Return the (x, y) coordinate for the center point of the cell that contains the specified text.  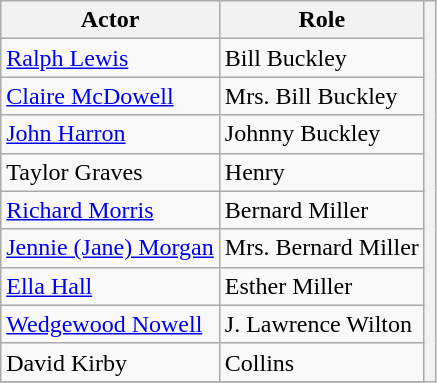
Henry (322, 172)
Jennie (Jane) Morgan (110, 248)
Role (322, 20)
Actor (110, 20)
Mrs. Bernard Miller (322, 248)
Collins (322, 362)
J. Lawrence Wilton (322, 324)
Claire McDowell (110, 96)
Esther Miller (322, 286)
Mrs. Bill Buckley (322, 96)
Bernard Miller (322, 210)
Bill Buckley (322, 58)
Johnny Buckley (322, 134)
David Kirby (110, 362)
Ella Hall (110, 286)
John Harron (110, 134)
Wedgewood Nowell (110, 324)
Richard Morris (110, 210)
Ralph Lewis (110, 58)
Taylor Graves (110, 172)
